Scan for the cell matching the given text and deliver its [x, y] coordinate at center. 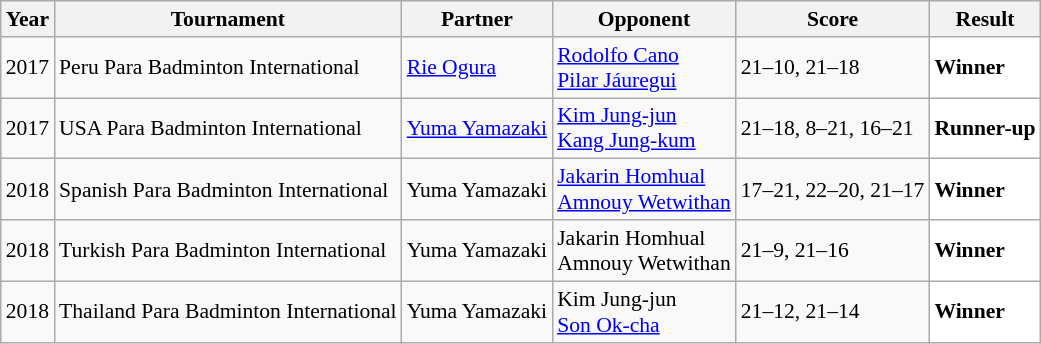
Kim Jung-jun Kang Jung-kum [644, 128]
Spanish Para Badminton International [228, 190]
Year [28, 19]
Runner-up [984, 128]
Result [984, 19]
21–10, 21–18 [833, 68]
17–21, 22–20, 21–17 [833, 190]
Opponent [644, 19]
Partner [477, 19]
21–12, 21–14 [833, 312]
USA Para Badminton International [228, 128]
Peru Para Badminton International [228, 68]
Thailand Para Badminton International [228, 312]
Kim Jung-jun Son Ok-cha [644, 312]
Rie Ogura [477, 68]
Score [833, 19]
Rodolfo Cano Pilar Jáuregui [644, 68]
21–9, 21–16 [833, 250]
Turkish Para Badminton International [228, 250]
Tournament [228, 19]
21–18, 8–21, 16–21 [833, 128]
